Capture the cell that displays the provided text and extract its (x, y) central coordinate. 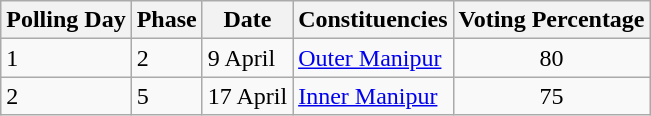
Inner Manipur (373, 96)
17 April (247, 96)
Outer Manipur (373, 58)
75 (552, 96)
Date (247, 20)
Constituencies (373, 20)
1 (66, 58)
5 (166, 96)
9 April (247, 58)
Phase (166, 20)
Polling Day (66, 20)
Voting Percentage (552, 20)
80 (552, 58)
